For the text-containing cell, return its midpoint in [x, y] coordinate format. 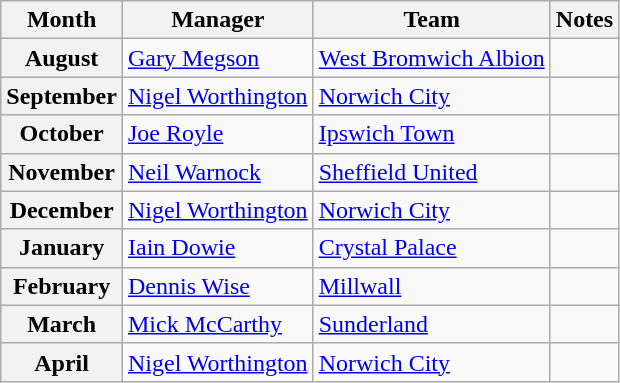
March [62, 324]
September [62, 96]
Ipswich Town [432, 134]
Sunderland [432, 324]
Manager [218, 20]
Iain Dowie [218, 248]
Month [62, 20]
Gary Megson [218, 58]
Crystal Palace [432, 248]
West Bromwich Albion [432, 58]
December [62, 210]
February [62, 286]
Team [432, 20]
Neil Warnock [218, 172]
Millwall [432, 286]
Notes [584, 20]
November [62, 172]
Sheffield United [432, 172]
Dennis Wise [218, 286]
Joe Royle [218, 134]
August [62, 58]
Mick McCarthy [218, 324]
October [62, 134]
April [62, 362]
January [62, 248]
